Identify which cell holds the provided text, then report its [X, Y] central coordinate. 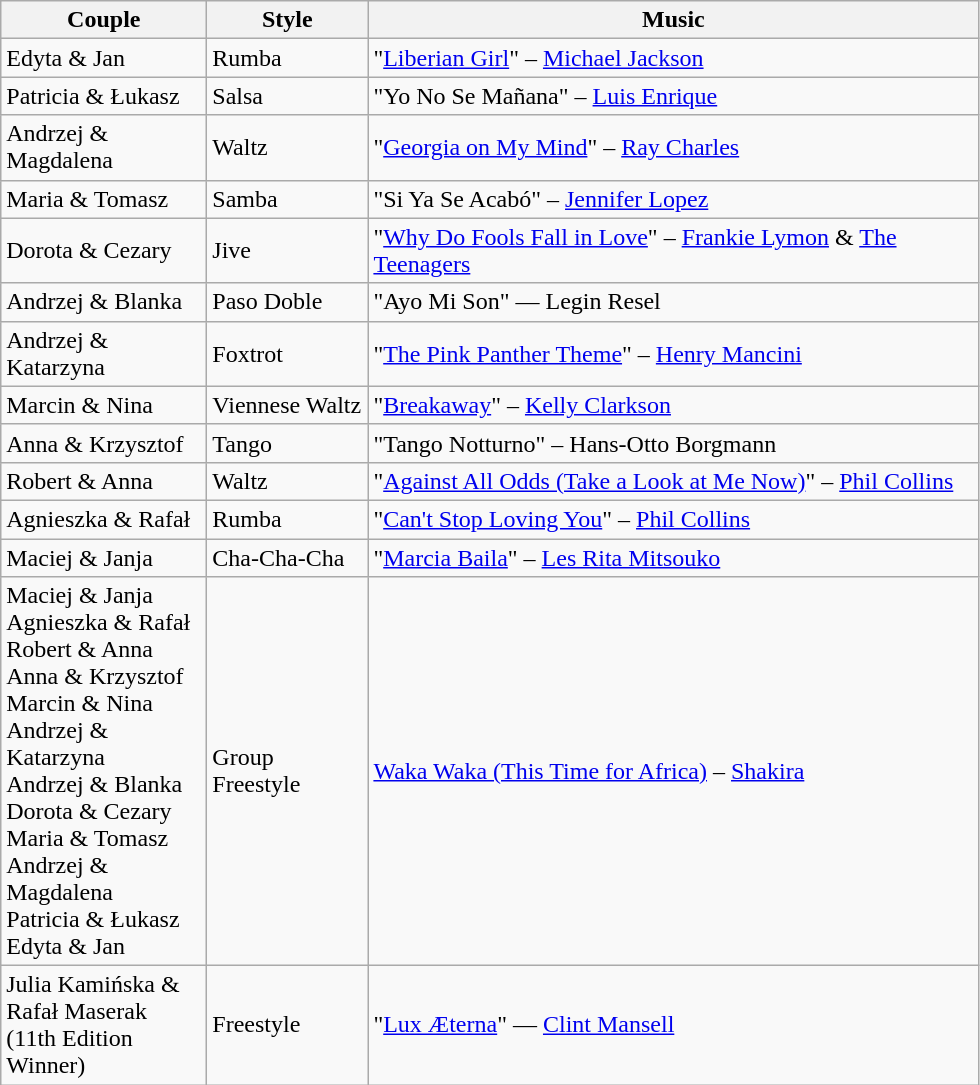
Edyta & Jan [104, 58]
Andrzej & Magdalena [104, 148]
Salsa [288, 96]
Marcin & Nina [104, 405]
Agnieszka & Rafał [104, 519]
Andrzej & Blanka [104, 302]
Anna & Krzysztof [104, 443]
Dorota & Cezary [104, 250]
"Against All Odds (Take a Look at Me Now)" – Phil Collins [674, 481]
Foxtrot [288, 354]
"Lux Æterna" — Clint Mansell [674, 1026]
Julia Kamińska & Rafał Maserak (11th Edition Winner) [104, 1026]
Tango [288, 443]
"Si Ya Se Acabó" – Jennifer Lopez [674, 199]
"Tango Notturno" – Hans-Otto Borgmann [674, 443]
"Liberian Girl" – Michael Jackson [674, 58]
"Yo No Se Mañana" – Luis Enrique [674, 96]
Cha-Cha-Cha [288, 557]
"Can't Stop Loving You" – Phil Collins [674, 519]
Couple [104, 20]
"Ayo Mi Son" — Legin Resel [674, 302]
Paso Doble [288, 302]
Maciej & Janja [104, 557]
Robert & Anna [104, 481]
"Marcia Baila" – Les Rita Mitsouko [674, 557]
"Breakaway" – Kelly Clarkson [674, 405]
"The Pink Panther Theme" – Henry Mancini [674, 354]
Samba [288, 199]
Maria & Tomasz [104, 199]
Freestyle [288, 1026]
"Georgia on My Mind" – Ray Charles [674, 148]
Jive [288, 250]
Music [674, 20]
Viennese Waltz [288, 405]
Patricia & Łukasz [104, 96]
Style [288, 20]
Group Freestyle [288, 772]
Andrzej & Katarzyna [104, 354]
"Why Do Fools Fall in Love" – Frankie Lymon & The Teenagers [674, 250]
Waka Waka (This Time for Africa) – Shakira [674, 772]
